Capture the cell that displays the provided text and extract its [x, y] central coordinate. 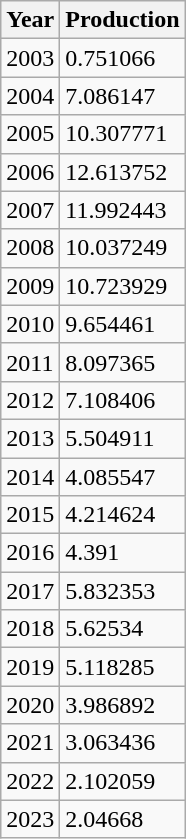
4.085547 [122, 477]
2008 [30, 248]
5.62534 [122, 629]
12.613752 [122, 172]
8.097365 [122, 362]
2004 [30, 96]
2009 [30, 286]
9.654461 [122, 324]
2003 [30, 58]
5.118285 [122, 667]
2021 [30, 743]
0.751066 [122, 58]
7.108406 [122, 400]
10.723929 [122, 286]
2017 [30, 591]
2019 [30, 667]
11.992443 [122, 210]
2014 [30, 477]
2007 [30, 210]
2011 [30, 362]
5.832353 [122, 591]
2023 [30, 819]
2020 [30, 705]
10.307771 [122, 134]
2.04668 [122, 819]
10.037249 [122, 248]
2006 [30, 172]
7.086147 [122, 96]
4.391 [122, 553]
2018 [30, 629]
2.102059 [122, 781]
5.504911 [122, 438]
3.986892 [122, 705]
2022 [30, 781]
2012 [30, 400]
2010 [30, 324]
Year [30, 20]
Production [122, 20]
3.063436 [122, 743]
2013 [30, 438]
2005 [30, 134]
4.214624 [122, 515]
2015 [30, 515]
2016 [30, 553]
